Capture the cell that displays the provided text and extract its [x, y] central coordinate. 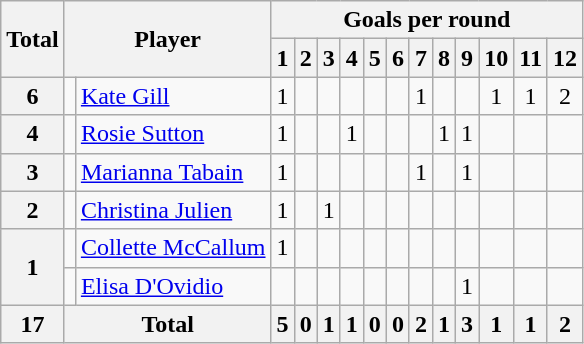
12 [564, 58]
Rosie Sutton [173, 134]
Collette McCallum [173, 248]
10 [496, 58]
8 [444, 58]
9 [468, 58]
Kate Gill [173, 96]
Christina Julien [173, 210]
Goals per round [426, 20]
7 [420, 58]
17 [33, 324]
11 [531, 58]
Marianna Tabain [173, 172]
Elisa D'Ovidio [173, 286]
Player [168, 39]
